Return [x, y] of the center of cell containing provided text 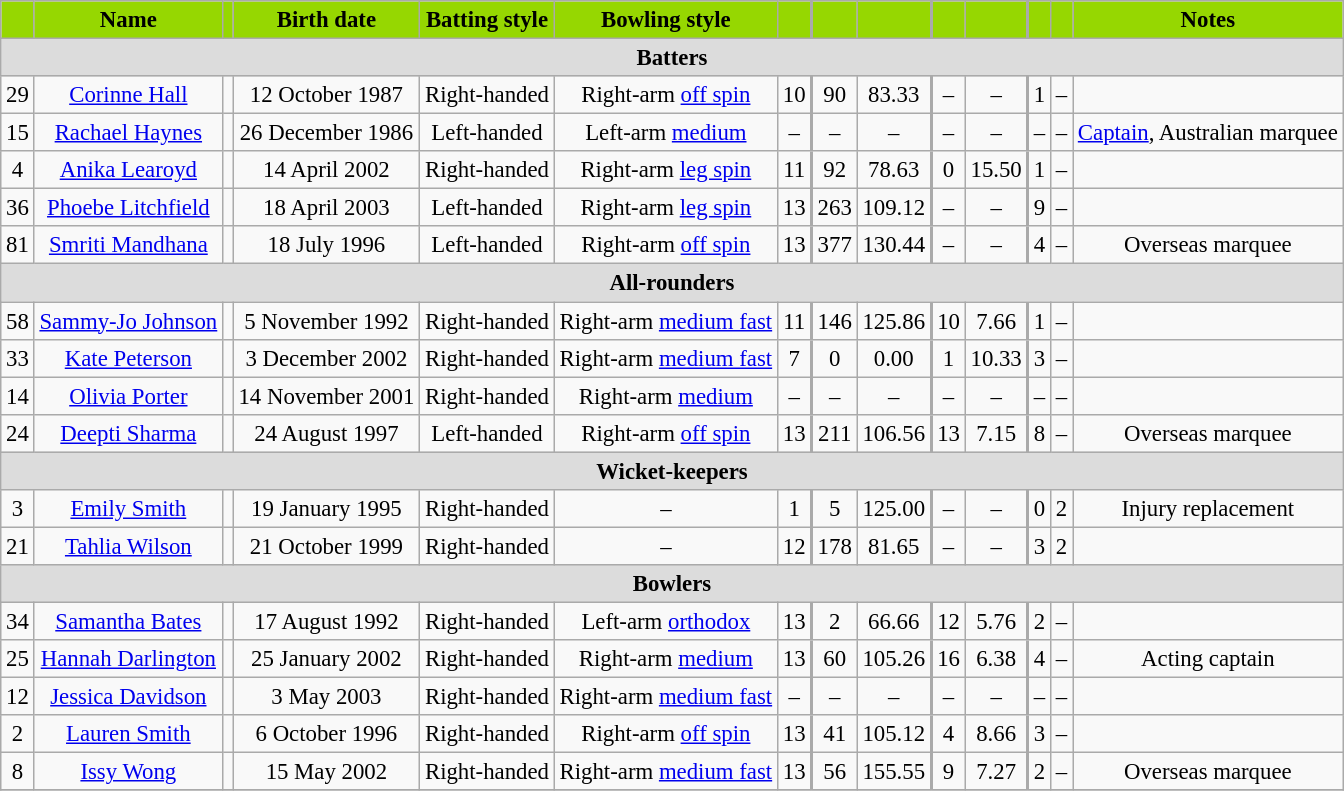
5.76 [996, 621]
All-rounders [672, 283]
377 [835, 245]
130.44 [894, 245]
6.38 [996, 659]
26 December 1986 [326, 133]
8.66 [996, 734]
Issy Wong [128, 772]
Emily Smith [128, 509]
66.66 [894, 621]
Notes [1208, 20]
15 [18, 133]
41 [835, 734]
105.26 [894, 659]
7.15 [996, 433]
Olivia Porter [128, 396]
Phoebe Litchfield [128, 208]
125.00 [894, 509]
14 November 2001 [326, 396]
Deepti Sharma [128, 433]
81 [18, 245]
Birth date [326, 20]
7.27 [996, 772]
Kate Peterson [128, 358]
263 [835, 208]
Sammy-Jo Johnson [128, 321]
58 [18, 321]
90 [835, 95]
Wicket-keepers [672, 471]
81.65 [894, 546]
146 [835, 321]
21 [18, 546]
Batters [672, 58]
14 [18, 396]
Left-arm medium [666, 133]
Injury replacement [1208, 509]
0.00 [894, 358]
Left-arm orthodox [666, 621]
10.33 [996, 358]
14 April 2002 [326, 170]
Jessica Davidson [128, 697]
6 October 1996 [326, 734]
78.63 [894, 170]
7.66 [996, 321]
5 [835, 509]
21 October 1999 [326, 546]
Batting style [488, 20]
16 [948, 659]
Captain, Australian marquee [1208, 133]
7 [794, 358]
83.33 [894, 95]
25 January 2002 [326, 659]
3 May 2003 [326, 697]
29 [18, 95]
60 [835, 659]
Tahlia Wilson [128, 546]
12 October 1987 [326, 95]
34 [18, 621]
105.12 [894, 734]
3 December 2002 [326, 358]
5 November 1992 [326, 321]
Name [128, 20]
92 [835, 170]
Bowling style [666, 20]
24 August 1997 [326, 433]
25 [18, 659]
36 [18, 208]
155.55 [894, 772]
Samantha Bates [128, 621]
18 April 2003 [326, 208]
Hannah Darlington [128, 659]
Anika Learoyd [128, 170]
106.56 [894, 433]
125.86 [894, 321]
56 [835, 772]
Rachael Haynes [128, 133]
Acting captain [1208, 659]
19 January 1995 [326, 509]
Smriti Mandhana [128, 245]
178 [835, 546]
15.50 [996, 170]
24 [18, 433]
18 July 1996 [326, 245]
Corinne Hall [128, 95]
15 May 2002 [326, 772]
33 [18, 358]
211 [835, 433]
Bowlers [672, 584]
109.12 [894, 208]
Lauren Smith [128, 734]
17 August 1992 [326, 621]
